Return [x, y] of the center of cell containing provided text 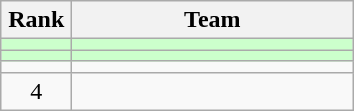
Rank [36, 20]
4 [36, 91]
Team [212, 20]
